For the text-containing cell, return its midpoint in (x, y) coordinate format. 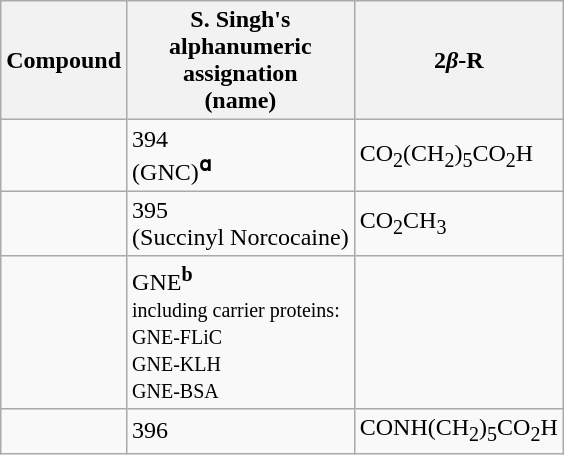
CO2(CH2)5CO2H (458, 156)
394(GNC)ɑ (241, 156)
Compound (64, 60)
395(Succinyl Norcocaine) (241, 224)
396 (241, 431)
CO2CH3 (458, 224)
GNEbincluding carrier proteins:GNE-FLiCGNE-KLHGNE-BSA (241, 332)
2β-R (458, 60)
S. Singh'salphanumericassignation(name) (241, 60)
CONH(CH2)5CO2H (458, 431)
